Search for the cell housing the specified text and yield its [x, y] center coordinate. 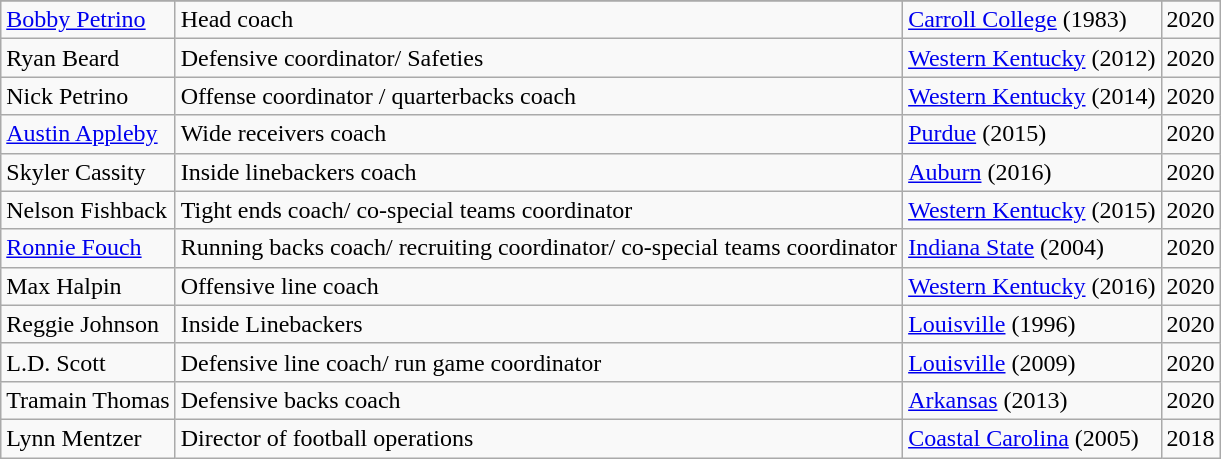
Bobby Petrino [88, 20]
2018 [1190, 438]
Arkansas (2013) [1032, 400]
Tight ends coach/ co-special teams coordinator [538, 210]
Ryan Beard [88, 58]
Inside Linebackers [538, 324]
Director of football operations [538, 438]
Defensive line coach/ run game coordinator [538, 362]
Offense coordinator / quarterbacks coach [538, 96]
Reggie Johnson [88, 324]
Purdue (2015) [1032, 134]
Indiana State (2004) [1032, 248]
Max Halpin [88, 286]
Coastal Carolina (2005) [1032, 438]
Tramain Thomas [88, 400]
L.D. Scott [88, 362]
Western Kentucky (2016) [1032, 286]
Austin Appleby [88, 134]
Running backs coach/ recruiting coordinator/ co-special teams coordinator [538, 248]
Head coach [538, 20]
Offensive line coach [538, 286]
Defensive coordinator/ Safeties [538, 58]
Louisville (1996) [1032, 324]
Nelson Fishback [88, 210]
Louisville (2009) [1032, 362]
Defensive backs coach [538, 400]
Carroll College (1983) [1032, 20]
Auburn (2016) [1032, 172]
Nick Petrino [88, 96]
Lynn Mentzer [88, 438]
Western Kentucky (2012) [1032, 58]
Wide receivers coach [538, 134]
Inside linebackers coach [538, 172]
Skyler Cassity [88, 172]
Ronnie Fouch [88, 248]
Western Kentucky (2015) [1032, 210]
Western Kentucky (2014) [1032, 96]
